Search for the cell housing the specified text and yield its [X, Y] center coordinate. 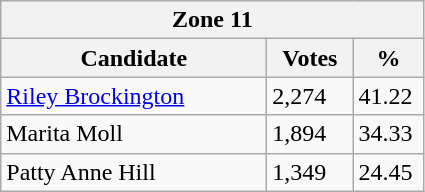
Riley Brockington [134, 96]
1,894 [310, 134]
Marita Moll [134, 134]
% [388, 58]
24.45 [388, 172]
Patty Anne Hill [134, 172]
2,274 [310, 96]
1,349 [310, 172]
Votes [310, 58]
34.33 [388, 134]
Candidate [134, 58]
Zone 11 [212, 20]
41.22 [388, 96]
